Find where the given text appears and provide that cell's center as (x, y) coordinate. 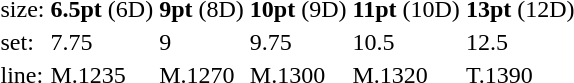
7.75 (102, 42)
9.75 (298, 42)
10.5 (406, 42)
9 (202, 42)
